Determine the (X, Y) coordinate at the center of the cell enclosing the given text.  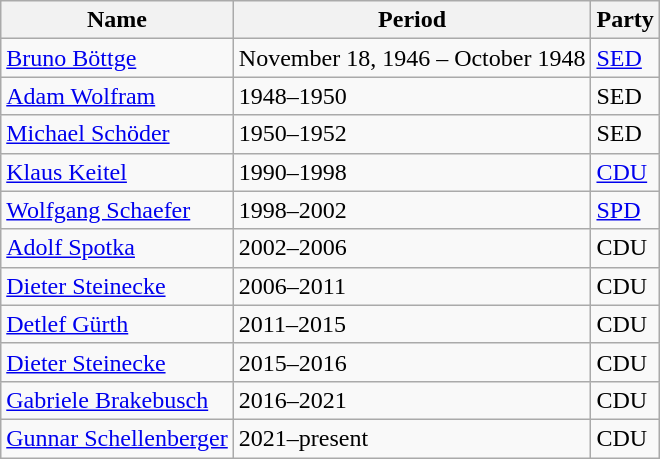
SPD (625, 210)
2002–2006 (412, 248)
2006–2011 (412, 286)
Name (118, 20)
2021–present (412, 438)
Gunnar Schellenberger (118, 438)
Bruno Böttge (118, 58)
Wolfgang Schaefer (118, 210)
2016–2021 (412, 400)
Klaus Keitel (118, 172)
Gabriele Brakebusch (118, 400)
2011–2015 (412, 324)
2015–2016 (412, 362)
November 18, 1946 – October 1948 (412, 58)
Adolf Spotka (118, 248)
1990–1998 (412, 172)
1950–1952 (412, 134)
Michael Schöder (118, 134)
Detlef Gürth (118, 324)
1948–1950 (412, 96)
Period (412, 20)
Adam Wolfram (118, 96)
1998–2002 (412, 210)
Party (625, 20)
